Capture the cell that displays the provided text and extract its [x, y] central coordinate. 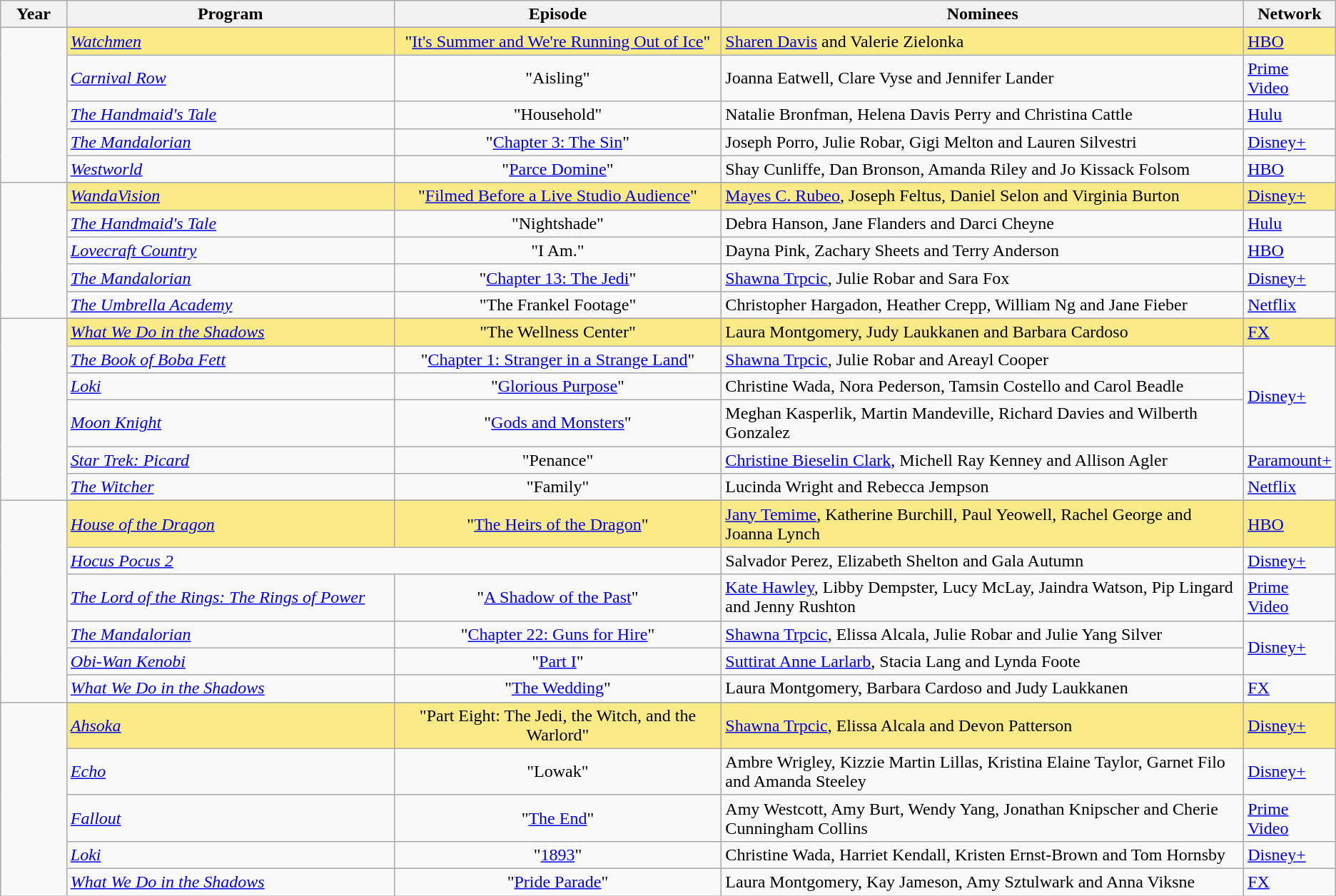
Natalie Bronfman, Helena Davis Perry and Christina Cattle [983, 115]
"It's Summer and We're Running Out of Ice" [558, 41]
Salvador Perez, Elizabeth Shelton and Gala Autumn [983, 561]
"Lowak" [558, 772]
House of the Dragon [230, 524]
"I Am." [558, 250]
Year [34, 14]
"Gods and Monsters" [558, 424]
"The Wellness Center" [558, 332]
Lovecraft Country [230, 250]
Christine Wada, Nora Pederson, Tamsin Costello and Carol Beadle [983, 387]
Amy Westcott, Amy Burt, Wendy Yang, Jonathan Knipscher and Cherie Cunningham Collins [983, 818]
The Umbrella Academy [230, 305]
"Pride Parade" [558, 882]
"Glorious Purpose" [558, 387]
"Family" [558, 487]
Suttirat Anne Larlarb, Stacia Lang and Lynda Foote [983, 661]
Paramount+ [1290, 460]
Dayna Pink, Zachary Sheets and Terry Anderson [983, 250]
Lucinda Wright and Rebecca Jempson [983, 487]
Carnival Row [230, 78]
Shawna Trpcic, Julie Robar and Sara Fox [983, 278]
"Chapter 1: Stranger in a Strange Land" [558, 359]
Meghan Kasperlik, Martin Mandeville, Richard Davies and Wilberth Gonzalez [983, 424]
The Book of Boba Fett [230, 359]
Joanna Eatwell, Clare Vyse and Jennifer Lander [983, 78]
"Nightshade" [558, 223]
Shawna Trpcic, Elissa Alcala, Julie Robar and Julie Yang Silver [983, 634]
Christopher Hargadon, Heather Crepp, William Ng and Jane Fieber [983, 305]
"Part Eight: The Jedi, the Witch, and the Warlord" [558, 725]
Echo [230, 772]
Laura Montgomery, Barbara Cardoso and Judy Laukkanen [983, 688]
"Parce Domine" [558, 169]
"The Frankel Footage" [558, 305]
Debra Hanson, Jane Flanders and Darci Cheyne [983, 223]
Watchmen [230, 41]
Christine Wada, Harriet Kendall, Kristen Ernst-Brown and Tom Hornsby [983, 855]
Sharen Davis and Valerie Zielonka [983, 41]
Star Trek: Picard [230, 460]
Program [230, 14]
Nominees [983, 14]
Mayes C. Rubeo, Joseph Feltus, Daniel Selon and Virginia Burton [983, 196]
Shay Cunliffe, Dan Bronson, Amanda Riley and Jo Kissack Folsom [983, 169]
Laura Montgomery, Kay Jameson, Amy Sztulwark and Anna Viksne [983, 882]
Christine Bieselin Clark, Michell Ray Kenney and Allison Agler [983, 460]
Episode [558, 14]
"The Heirs of the Dragon" [558, 524]
"The End" [558, 818]
Obi-Wan Kenobi [230, 661]
"Chapter 13: The Jedi" [558, 278]
Shawna Trpcic, Elissa Alcala and Devon Patterson [983, 725]
Jany Temime, Katherine Burchill, Paul Yeowell, Rachel George and Joanna Lynch [983, 524]
Kate Hawley, Libby Dempster, Lucy McLay, Jaindra Watson, Pip Lingard and Jenny Rushton [983, 598]
Hocus Pocus 2 [394, 561]
Ahsoka [230, 725]
WandaVision [230, 196]
Shawna Trpcic, Julie Robar and Areayl Cooper [983, 359]
The Lord of the Rings: The Rings of Power [230, 598]
"Penance" [558, 460]
Joseph Porro, Julie Robar, Gigi Melton and Lauren Silvestri [983, 142]
"Filmed Before a Live Studio Audience" [558, 196]
Westworld [230, 169]
The Witcher [230, 487]
Laura Montgomery, Judy Laukkanen and Barbara Cardoso [983, 332]
"1893" [558, 855]
Moon Knight [230, 424]
"Chapter 22: Guns for Hire" [558, 634]
Network [1290, 14]
"A Shadow of the Past" [558, 598]
"Household" [558, 115]
"Aisling" [558, 78]
Fallout [230, 818]
"Part I" [558, 661]
"The Wedding" [558, 688]
"Chapter 3: The Sin" [558, 142]
Ambre Wrigley, Kizzie Martin Lillas, Kristina Elaine Taylor, Garnet Filo and Amanda Steeley [983, 772]
